Capture the cell that displays the provided text and extract its (x, y) central coordinate. 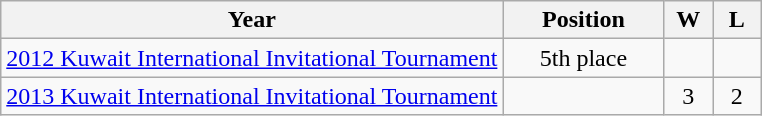
5th place (584, 58)
L (738, 20)
Year (252, 20)
2012 Kuwait International Invitational Tournament (252, 58)
2 (738, 96)
2013 Kuwait International Invitational Tournament (252, 96)
W (688, 20)
3 (688, 96)
Position (584, 20)
